Search for the cell housing the specified text and yield its [X, Y] center coordinate. 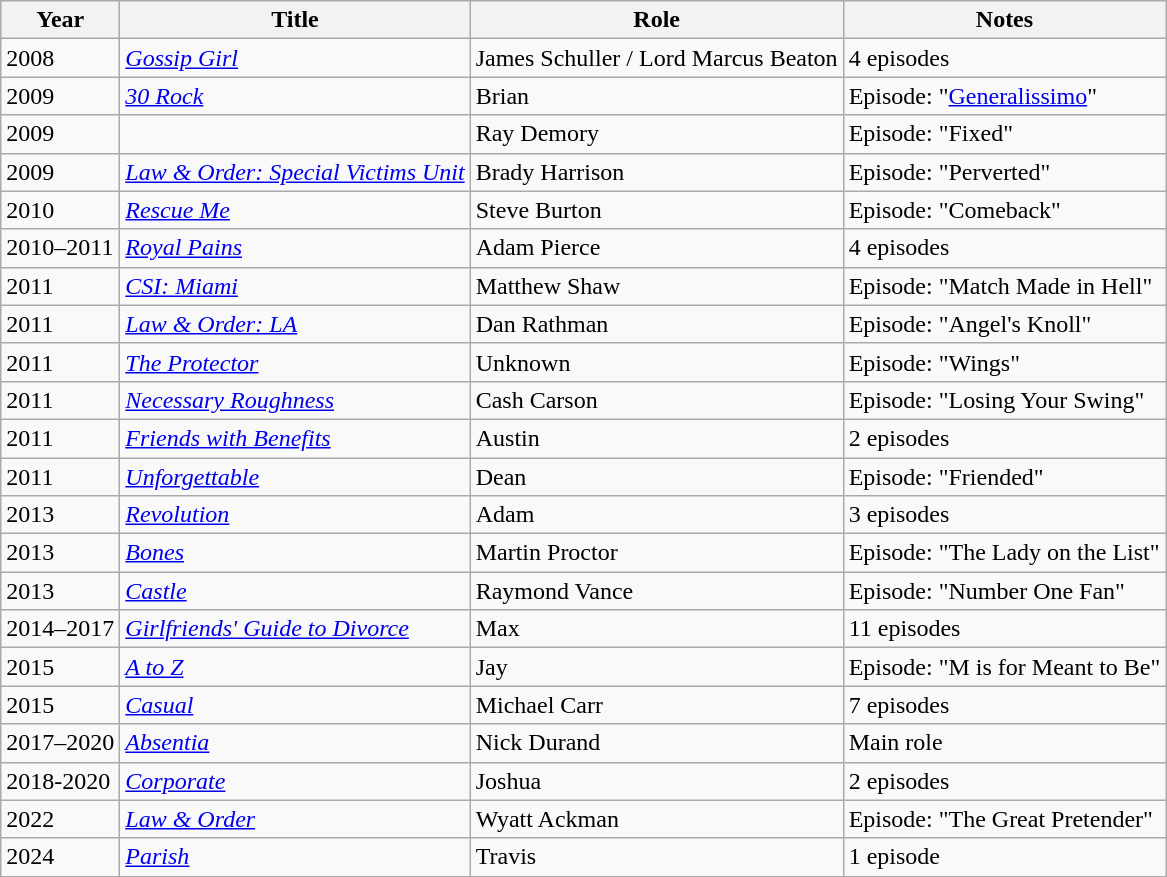
Adam Pierce [656, 248]
Dean [656, 477]
1 episode [1004, 857]
Notes [1004, 20]
Jay [656, 667]
Title [295, 20]
Episode: "Number One Fan" [1004, 591]
2008 [60, 58]
Castle [295, 591]
2022 [60, 819]
Law & Order [295, 819]
Episode: "Match Made in Hell" [1004, 286]
Revolution [295, 515]
2010 [60, 210]
2017–2020 [60, 743]
Travis [656, 857]
CSI: Miami [295, 286]
Joshua [656, 781]
7 episodes [1004, 705]
Michael Carr [656, 705]
Austin [656, 438]
Main role [1004, 743]
Episode: "Wings" [1004, 362]
Royal Pains [295, 248]
Brian [656, 96]
Girlfriends' Guide to Divorce [295, 629]
Dan Rathman [656, 324]
Parish [295, 857]
The Protector [295, 362]
Episode: "Generalissimo" [1004, 96]
Corporate [295, 781]
Max [656, 629]
Year [60, 20]
2018-2020 [60, 781]
Ray Demory [656, 134]
Episode: "Friended" [1004, 477]
Casual [295, 705]
Steve Burton [656, 210]
Episode: "Comeback" [1004, 210]
A to Z [295, 667]
2024 [60, 857]
Wyatt Ackman [656, 819]
11 episodes [1004, 629]
Raymond Vance [656, 591]
Matthew Shaw [656, 286]
Episode: "Angel's Knoll" [1004, 324]
Friends with Benefits [295, 438]
Episode: "Perverted" [1004, 172]
Episode: "Losing Your Swing" [1004, 400]
Bones [295, 553]
2010–2011 [60, 248]
Unknown [656, 362]
Brady Harrison [656, 172]
Absentia [295, 743]
30 Rock [295, 96]
James Schuller / Lord Marcus Beaton [656, 58]
Rescue Me [295, 210]
Episode: "M is for Meant to Be" [1004, 667]
3 episodes [1004, 515]
Unforgettable [295, 477]
Law & Order: LA [295, 324]
Necessary Roughness [295, 400]
Role [656, 20]
Law & Order: Special Victims Unit [295, 172]
Episode: "The Great Pretender" [1004, 819]
Episode: "The Lady on the List" [1004, 553]
Nick Durand [656, 743]
Adam [656, 515]
Martin Proctor [656, 553]
Gossip Girl [295, 58]
Episode: "Fixed" [1004, 134]
2014–2017 [60, 629]
Cash Carson [656, 400]
